Detect which cell encompasses the target text, then output its [X, Y] center coordinate. 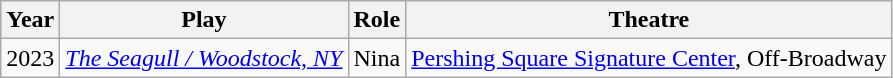
Nina [377, 58]
Role [377, 20]
Year [30, 20]
Theatre [649, 20]
Play [204, 20]
Pershing Square Signature Center, Off-Broadway [649, 58]
2023 [30, 58]
The Seagull / Woodstock, NY [204, 58]
